For the text-containing cell, return its midpoint in [X, Y] coordinate format. 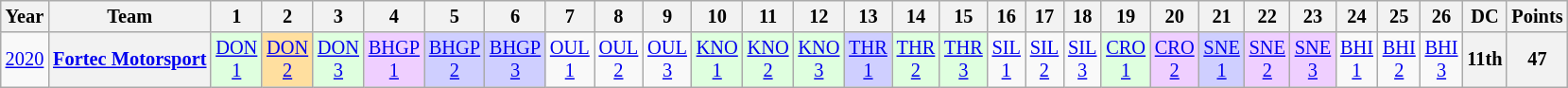
3 [338, 16]
OUL1 [570, 60]
2020 [25, 60]
15 [963, 16]
4 [394, 16]
14 [916, 16]
KNO2 [768, 60]
8 [619, 16]
Year [25, 16]
11 [768, 16]
2 [287, 16]
17 [1044, 16]
BHI2 [1399, 60]
Fortec Motorsport [129, 60]
13 [868, 16]
47 [1537, 60]
BHGP1 [394, 60]
DON3 [338, 60]
OUL2 [619, 60]
CRO2 [1175, 60]
SIL3 [1082, 60]
KNO1 [717, 60]
BHGP2 [455, 60]
DON2 [287, 60]
6 [515, 16]
SNE3 [1313, 60]
BHI1 [1357, 60]
SNE2 [1267, 60]
22 [1267, 16]
BHGP3 [515, 60]
THR3 [963, 60]
DC [1484, 16]
11th [1484, 60]
THR1 [868, 60]
18 [1082, 16]
1 [236, 16]
SIL2 [1044, 60]
THR2 [916, 60]
20 [1175, 16]
Team [129, 16]
CRO1 [1126, 60]
OUL3 [667, 60]
BHI3 [1442, 60]
5 [455, 16]
SNE1 [1221, 60]
KNO3 [818, 60]
23 [1313, 16]
9 [667, 16]
21 [1221, 16]
Points [1537, 16]
7 [570, 16]
10 [717, 16]
19 [1126, 16]
DON1 [236, 60]
12 [818, 16]
SIL1 [1007, 60]
16 [1007, 16]
25 [1399, 16]
24 [1357, 16]
26 [1442, 16]
